Capture the cell that displays the provided text and extract its (x, y) central coordinate. 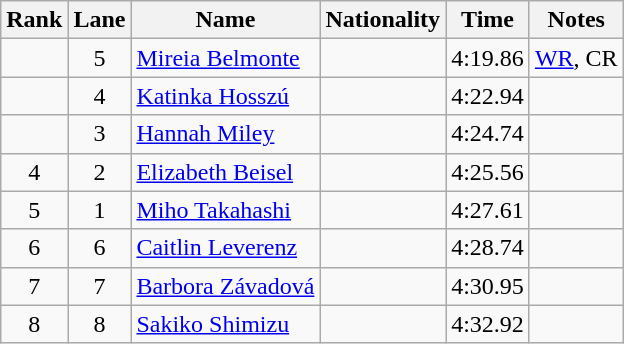
4:22.94 (488, 96)
Sakiko Shimizu (226, 324)
Lane (100, 20)
3 (100, 134)
Time (488, 20)
Barbora Závadová (226, 286)
4:25.56 (488, 172)
4:27.61 (488, 210)
Mireia Belmonte (226, 58)
Hannah Miley (226, 134)
Miho Takahashi (226, 210)
Elizabeth Beisel (226, 172)
Caitlin Leverenz (226, 248)
4:30.95 (488, 286)
Nationality (383, 20)
Rank (34, 20)
4:28.74 (488, 248)
4:19.86 (488, 58)
Name (226, 20)
4:32.92 (488, 324)
Katinka Hosszú (226, 96)
Notes (576, 20)
2 (100, 172)
4:24.74 (488, 134)
WR, CR (576, 58)
1 (100, 210)
